Identify which cell holds the provided text, then report its (X, Y) central coordinate. 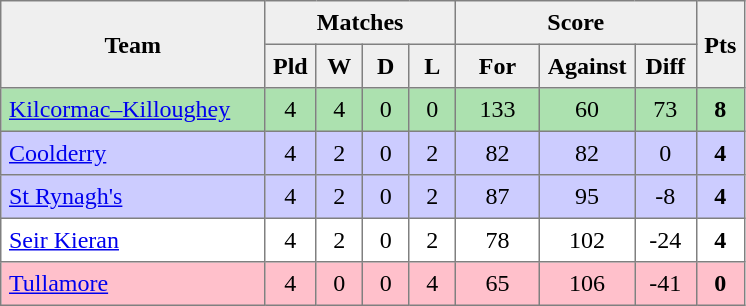
-24 (666, 240)
8 (720, 110)
Kilcormac–Killoughey (133, 110)
Pts (720, 44)
95 (586, 197)
D (385, 66)
Score (576, 23)
-41 (666, 284)
For (497, 66)
-8 (666, 197)
Matches (360, 23)
Team (133, 44)
W (339, 66)
St Rynagh's (133, 197)
Pld (290, 66)
102 (586, 240)
Tullamore (133, 284)
L (432, 66)
78 (497, 240)
133 (497, 110)
Against (586, 66)
Seir Kieran (133, 240)
60 (586, 110)
Diff (666, 66)
87 (497, 197)
106 (586, 284)
73 (666, 110)
Coolderry (133, 153)
65 (497, 284)
